Determine the (X, Y) coordinate at the center of the cell enclosing the given text.  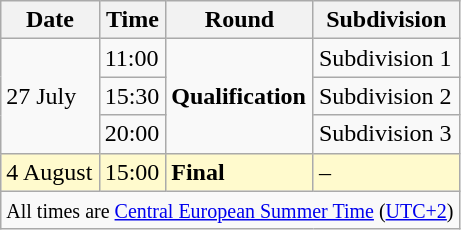
Subdivision 1 (386, 58)
11:00 (132, 58)
15:30 (132, 96)
Subdivision 2 (386, 96)
15:00 (132, 172)
Qualification (240, 96)
Round (240, 20)
Final (240, 172)
Subdivision (386, 20)
– (386, 172)
20:00 (132, 134)
Subdivision 3 (386, 134)
27 July (50, 96)
Date (50, 20)
4 August (50, 172)
Time (132, 20)
All times are Central European Summer Time (UTC+2) (230, 210)
